Scan for the cell matching the given text and deliver its [x, y] coordinate at center. 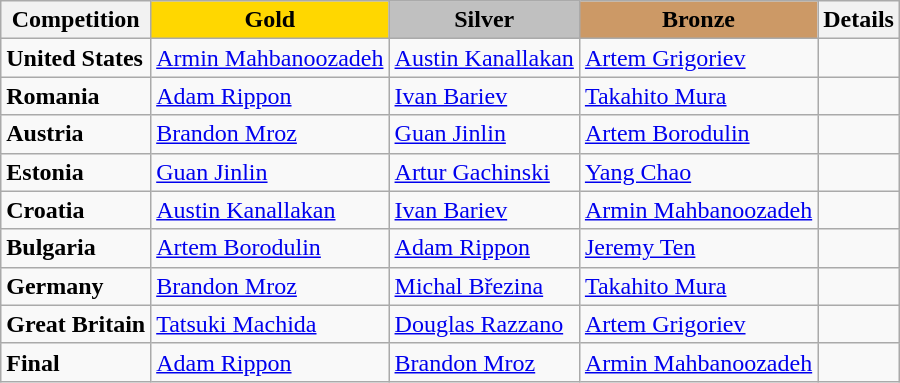
Tatsuki Machida [270, 324]
Austria [76, 134]
Douglas Razzano [484, 324]
Great Britain [76, 324]
Estonia [76, 172]
Competition [76, 20]
Details [859, 20]
Artur Gachinski [484, 172]
Croatia [76, 210]
Germany [76, 286]
Romania [76, 96]
Silver [484, 20]
Michal Březina [484, 286]
Bronze [698, 20]
United States [76, 58]
Bulgaria [76, 248]
Gold [270, 20]
Final [76, 362]
Yang Chao [698, 172]
Jeremy Ten [698, 248]
